Search for the cell housing the specified text and yield its [x, y] center coordinate. 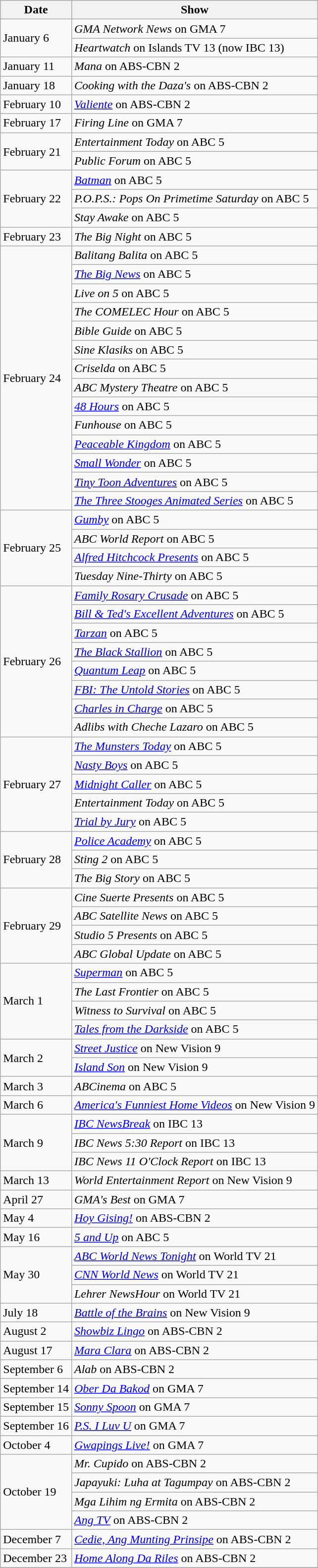
Batman on ABC 5 [194, 180]
Island Son on New Vision 9 [194, 1067]
October 4 [36, 1445]
The Big Story on ABC 5 [194, 878]
February 10 [36, 104]
December 23 [36, 1558]
Cine Suerte Presents on ABC 5 [194, 897]
Gumby on ABC 5 [194, 519]
The Munsters Today on ABC 5 [194, 746]
World Entertainment Report on New Vision 9 [194, 1181]
Mga Lihim ng Ermita on ABS-CBN 2 [194, 1502]
Show [194, 10]
Ang TV on ABS-CBN 2 [194, 1520]
May 30 [36, 1275]
Adlibs with Cheche Lazaro on ABC 5 [194, 727]
Midnight Caller on ABC 5 [194, 784]
January 11 [36, 66]
ABCinema on ABC 5 [194, 1086]
IBC NewsBreak on IBC 13 [194, 1124]
Funhouse on ABC 5 [194, 425]
Mara Clara on ABS-CBN 2 [194, 1350]
Sting 2 on ABC 5 [194, 860]
GMA Network News on GMA 7 [194, 29]
ABC World News Tonight on World TV 21 [194, 1256]
April 27 [36, 1199]
September 15 [36, 1407]
Live on 5 on ABC 5 [194, 293]
The Big News on ABC 5 [194, 274]
ABC Global Update on ABC 5 [194, 954]
Superman on ABC 5 [194, 973]
February 29 [36, 926]
Stay Awake on ABC 5 [194, 217]
August 2 [36, 1331]
Quantum Leap on ABC 5 [194, 671]
Firing Line on GMA 7 [194, 123]
February 21 [36, 151]
March 6 [36, 1105]
Cedie, Ang Munting Prinsipe on ABS-CBN 2 [194, 1539]
Home Along Da Riles on ABS-CBN 2 [194, 1558]
Mana on ABS-CBN 2 [194, 66]
Tales from the Darkside on ABC 5 [194, 1029]
May 4 [36, 1218]
ABC Mystery Theatre on ABC 5 [194, 387]
Trial by Jury on ABC 5 [194, 821]
The Last Frontier on ABC 5 [194, 992]
March 9 [36, 1142]
Hoy Gising! on ABS-CBN 2 [194, 1218]
America's Funniest Home Videos on New Vision 9 [194, 1105]
FBI: The Untold Stories on ABC 5 [194, 690]
September 16 [36, 1426]
Family Rosary Crusade on ABC 5 [194, 595]
Nasty Boys on ABC 5 [194, 765]
The COMELEC Hour on ABC 5 [194, 312]
February 17 [36, 123]
Ober Da Bakod on GMA 7 [194, 1388]
February 26 [36, 661]
Tarzan on ABC 5 [194, 633]
Sine Klasiks on ABC 5 [194, 350]
September 14 [36, 1388]
Sonny Spoon on GMA 7 [194, 1407]
The Three Stooges Animated Series on ABC 5 [194, 501]
February 28 [36, 860]
Gwapings Live! on GMA 7 [194, 1445]
January 18 [36, 85]
August 17 [36, 1350]
September 6 [36, 1369]
IBC News 5:30 Report on IBC 13 [194, 1142]
48 Hours on ABC 5 [194, 406]
Mr. Cupido on ABS-CBN 2 [194, 1464]
Alfred Hitchcock Presents on ABC 5 [194, 558]
Small Wonder on ABC 5 [194, 463]
Showbiz Lingo on ABS-CBN 2 [194, 1331]
Date [36, 10]
February 23 [36, 237]
February 25 [36, 548]
ABC Satellite News on ABC 5 [194, 916]
Bill & Ted's Excellent Adventures on ABC 5 [194, 614]
March 13 [36, 1181]
March 3 [36, 1086]
Charles in Charge on ABC 5 [194, 708]
Heartwatch on Islands TV 13 (now IBC 13) [194, 48]
Valiente on ABS-CBN 2 [194, 104]
Battle of the Brains on New Vision 9 [194, 1313]
December 7 [36, 1539]
February 22 [36, 198]
Peaceable Kingdom on ABC 5 [194, 444]
October 19 [36, 1492]
Tiny Toon Adventures on ABC 5 [194, 482]
Studio 5 Presents on ABC 5 [194, 935]
Witness to Survival on ABC 5 [194, 1010]
Alab on ABS-CBN 2 [194, 1369]
July 18 [36, 1313]
The Black Stallion on ABC 5 [194, 652]
The Big Night on ABC 5 [194, 237]
Street Justice on New Vision 9 [194, 1048]
March 1 [36, 1001]
February 27 [36, 784]
Criselda on ABC 5 [194, 369]
ABC World Report on ABC 5 [194, 538]
P.O.P.S.: Pops On Primetime Saturday on ABC 5 [194, 198]
Public Forum on ABC 5 [194, 161]
IBC News 11 O'Clock Report on IBC 13 [194, 1162]
CNN World News on World TV 21 [194, 1275]
March 2 [36, 1058]
February 24 [36, 378]
May 16 [36, 1237]
Balitang Balita on ABC 5 [194, 255]
Lehrer NewsHour on World TV 21 [194, 1294]
Bible Guide on ABC 5 [194, 331]
Tuesday Nine-Thirty on ABC 5 [194, 576]
5 and Up on ABC 5 [194, 1237]
Cooking with the Daza's on ABS-CBN 2 [194, 85]
Japayuki: Luha at Tagumpay on ABS-CBN 2 [194, 1483]
GMA's Best on GMA 7 [194, 1199]
January 6 [36, 38]
P.S. I Luv U on GMA 7 [194, 1426]
Police Academy on ABC 5 [194, 841]
